Return [X, Y] of the center of cell containing provided text 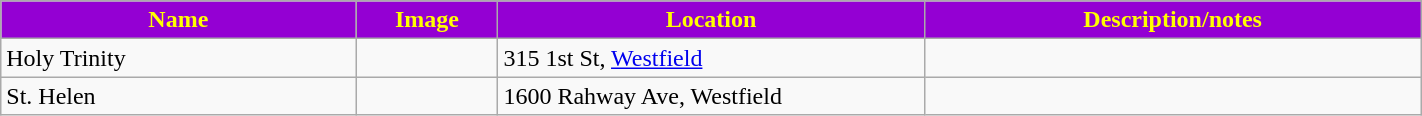
St. Helen [178, 96]
Description/notes [1172, 20]
Location [711, 20]
Holy Trinity [178, 58]
315 1st St, Westfield [711, 58]
1600 Rahway Ave, Westfield [711, 96]
Image [427, 20]
Name [178, 20]
